Identify which cell holds the provided text, then report its [X, Y] central coordinate. 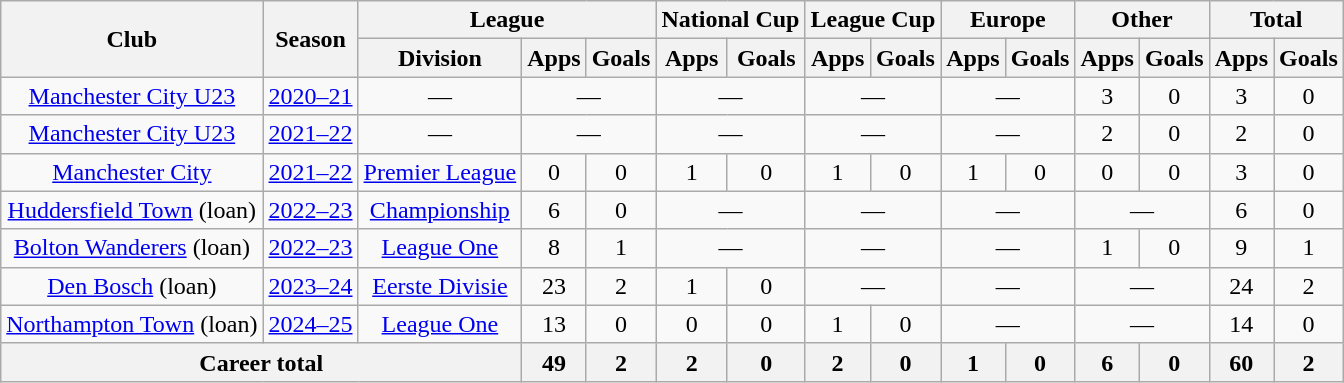
Championship [440, 210]
60 [1241, 362]
24 [1241, 286]
49 [554, 362]
13 [554, 324]
8 [554, 248]
Total [1276, 20]
2024–25 [310, 324]
Premier League [440, 172]
Career total [262, 362]
Europe [1008, 20]
Eerste Divisie [440, 286]
Huddersfield Town (loan) [132, 210]
Division [440, 58]
Manchester City [132, 172]
League [507, 20]
Season [310, 39]
Den Bosch (loan) [132, 286]
14 [1241, 324]
Northampton Town (loan) [132, 324]
Club [132, 39]
Other [1142, 20]
Bolton Wanderers (loan) [132, 248]
9 [1241, 248]
23 [554, 286]
League Cup [873, 20]
2020–21 [310, 96]
2023–24 [310, 286]
National Cup [730, 20]
